Return the [X, Y] coordinate for the center point of the cell that contains the specified text.  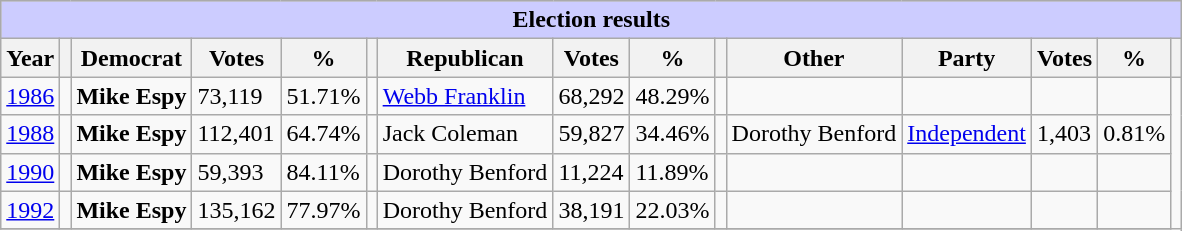
1992 [30, 210]
Jack Coleman [465, 134]
Party [967, 58]
Webb Franklin [465, 96]
38,191 [592, 210]
Other [814, 58]
84.11% [324, 172]
11.89% [672, 172]
77.97% [324, 210]
48.29% [672, 96]
68,292 [592, 96]
1986 [30, 96]
1,403 [1064, 134]
135,162 [236, 210]
Election results [592, 20]
73,119 [236, 96]
112,401 [236, 134]
Year [30, 58]
Independent [967, 134]
59,393 [236, 172]
34.46% [672, 134]
22.03% [672, 210]
1990 [30, 172]
11,224 [592, 172]
51.71% [324, 96]
64.74% [324, 134]
0.81% [1134, 134]
Democrat [132, 58]
59,827 [592, 134]
1988 [30, 134]
Republican [465, 58]
